Find where the given text appears and provide that cell's center as (X, Y) coordinate. 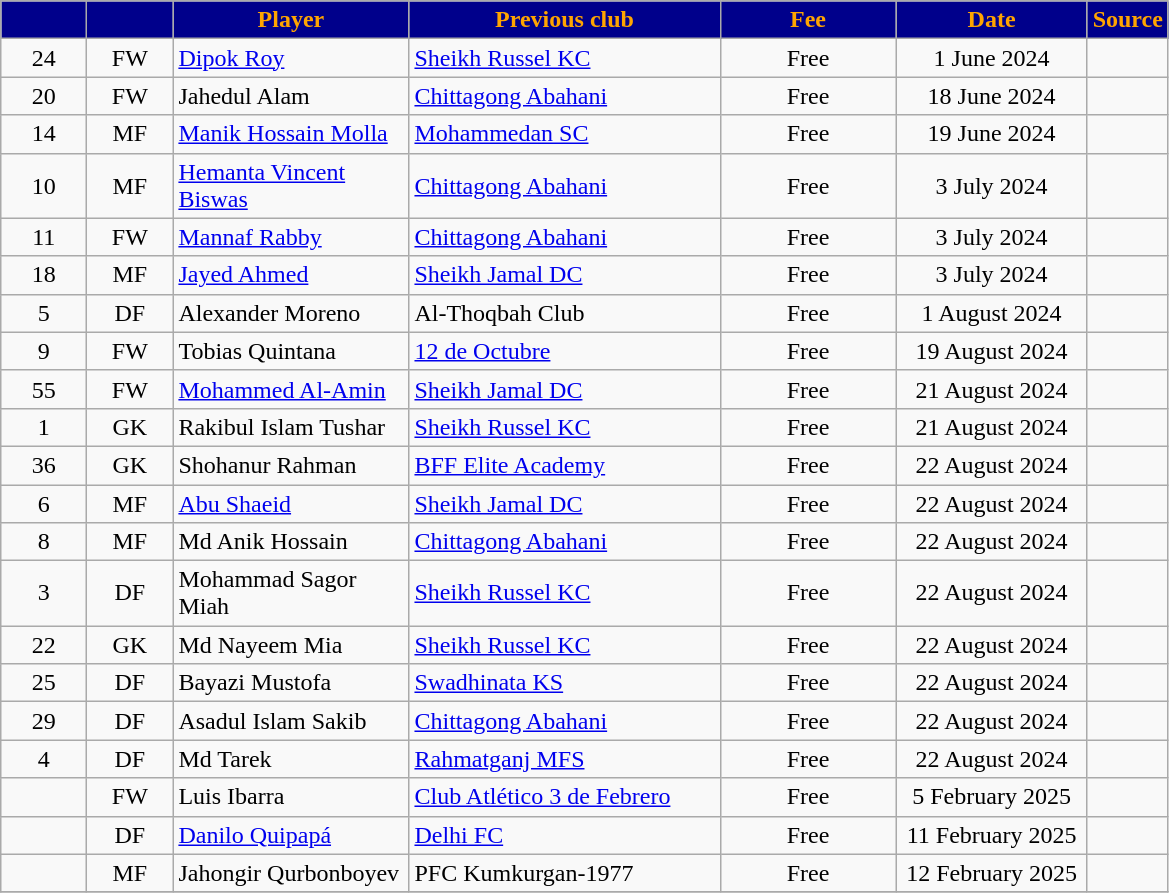
22 (44, 645)
1 June 2024 (992, 58)
Tobias Quintana (291, 351)
5 (44, 313)
Mannaf Rabby (291, 237)
Delhi FC (564, 835)
Md Tarek (291, 759)
Date (992, 20)
Rakibul Islam Tushar (291, 427)
Alexander Moreno (291, 313)
Manik Hossain Molla (291, 134)
Mohammedan SC (564, 134)
10 (44, 186)
Mohammad Sagor Miah (291, 594)
Rahmatganj MFS (564, 759)
18 June 2024 (992, 96)
18 (44, 275)
1 (44, 427)
4 (44, 759)
14 (44, 134)
1 August 2024 (992, 313)
Al-Thoqbah Club (564, 313)
Bayazi Mustofa (291, 683)
Md Anik Hossain (291, 542)
19 August 2024 (992, 351)
Jayed Ahmed (291, 275)
Club Atlético 3 de Febrero (564, 797)
36 (44, 465)
Fee (808, 20)
Jahongir Qurbonboyev (291, 873)
Hemanta Vincent Biswas (291, 186)
24 (44, 58)
12 February 2025 (992, 873)
5 February 2025 (992, 797)
Player (291, 20)
Luis Ibarra (291, 797)
Md Nayeem Mia (291, 645)
Previous club (564, 20)
Swadhinata KS (564, 683)
12 de Octubre (564, 351)
55 (44, 389)
Jahedul Alam (291, 96)
BFF Elite Academy (564, 465)
PFC Kumkurgan-1977 (564, 873)
3 (44, 594)
Dipok Roy (291, 58)
25 (44, 683)
29 (44, 721)
Abu Shaeid (291, 503)
11 February 2025 (992, 835)
6 (44, 503)
9 (44, 351)
8 (44, 542)
Source (1128, 20)
20 (44, 96)
Asadul Islam Sakib (291, 721)
19 June 2024 (992, 134)
Mohammed Al-Amin (291, 389)
11 (44, 237)
Danilo Quipapá (291, 835)
Shohanur Rahman (291, 465)
